Pinpoint the cell where the given text exists, returning its [X, Y] midpoint coordinate. 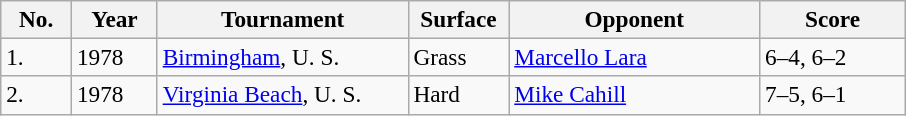
Tournament [282, 19]
Virginia Beach, U. S. [282, 95]
Marcello Lara [634, 57]
Opponent [634, 19]
1. [36, 57]
Mike Cahill [634, 95]
Grass [458, 57]
Hard [458, 95]
Score [833, 19]
No. [36, 19]
Surface [458, 19]
7–5, 6–1 [833, 95]
2. [36, 95]
Year [115, 19]
Birmingham, U. S. [282, 57]
6–4, 6–2 [833, 57]
